Provide the [X, Y] coordinate of the cell's center where the given text is located.  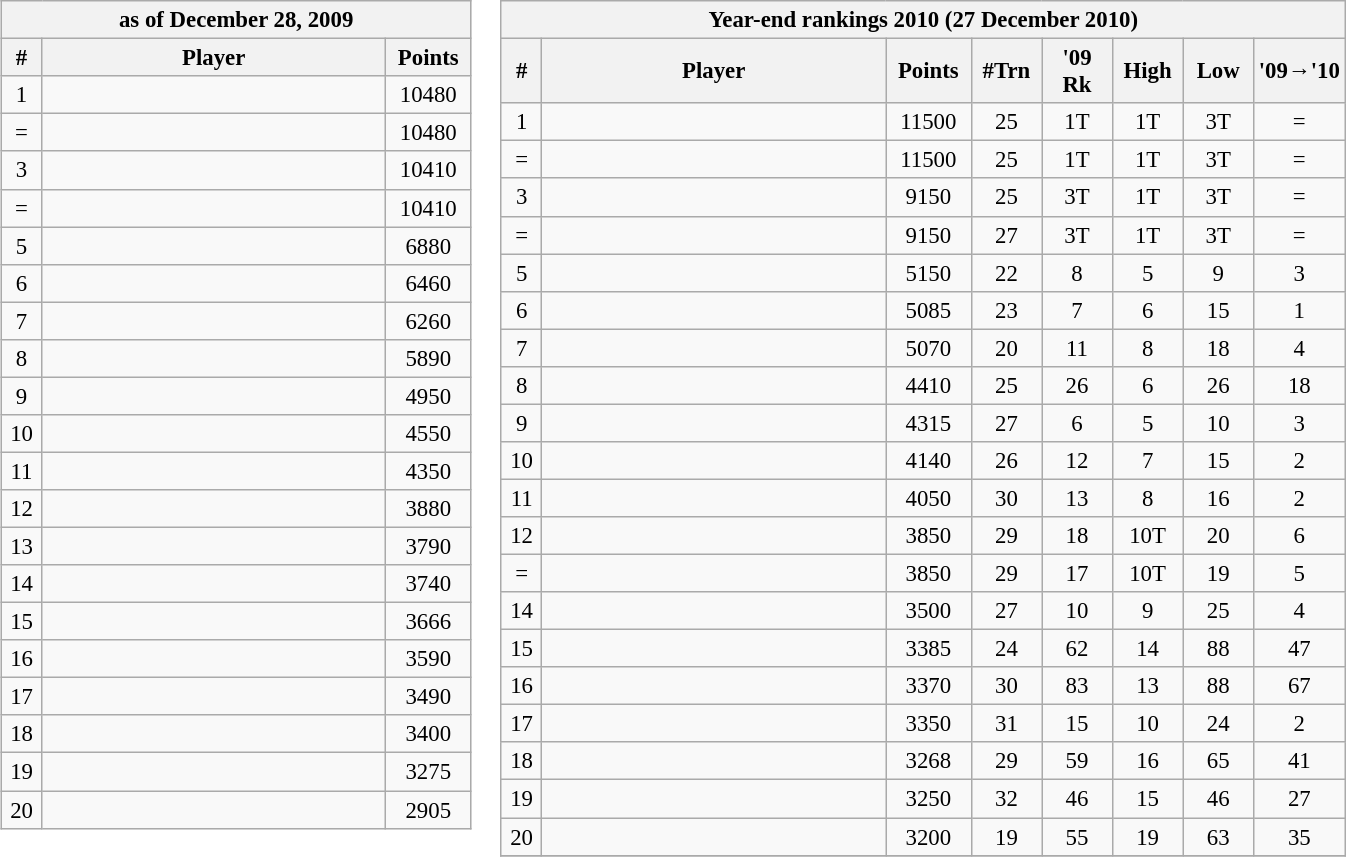
62 [1078, 649]
59 [1078, 761]
6260 [428, 321]
3200 [929, 837]
'09 Rk [1078, 72]
31 [1006, 724]
as of December 28, 2009 [236, 20]
55 [1078, 837]
4315 [929, 423]
3500 [929, 611]
3490 [428, 697]
3790 [428, 546]
6880 [428, 246]
47 [1299, 649]
3350 [929, 724]
4140 [929, 461]
3385 [929, 649]
3666 [428, 622]
'09→'10 [1299, 72]
3268 [929, 761]
4950 [428, 396]
63 [1218, 837]
2905 [428, 809]
5070 [929, 348]
6460 [428, 283]
41 [1299, 761]
22 [1006, 273]
67 [1299, 686]
3590 [428, 659]
Low [1218, 72]
#Trn [1006, 72]
4050 [929, 498]
Year-end rankings 2010 (27 December 2010) [923, 20]
5085 [929, 310]
3275 [428, 772]
4550 [428, 434]
3370 [929, 686]
4350 [428, 471]
65 [1218, 761]
4410 [929, 385]
32 [1006, 799]
3250 [929, 799]
3880 [428, 509]
83 [1078, 686]
3400 [428, 734]
35 [1299, 837]
3740 [428, 584]
5150 [929, 273]
High [1148, 72]
23 [1006, 310]
5890 [428, 358]
